Extract the (X, Y) coordinate from the center of the cell holding the provided text.  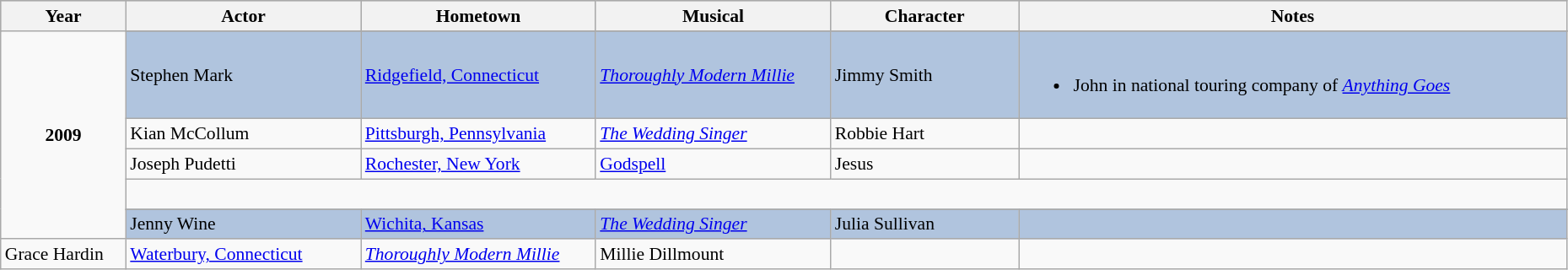
Rochester, New York (479, 165)
Notes (1293, 16)
Pittsburgh, Pennsylvania (479, 134)
Jenny Wine (243, 224)
Jesus (924, 165)
Millie Dillmount (714, 255)
2009 (64, 135)
John in national touring company of Anything Goes (1293, 75)
Godspell (714, 165)
Ridgefield, Connecticut (479, 75)
Actor (243, 16)
Jimmy Smith (924, 75)
Waterbury, Connecticut (243, 255)
Robbie Hart (924, 134)
Stephen Mark (243, 75)
Musical (714, 16)
Year (64, 16)
Grace Hardin (64, 255)
Wichita, Kansas (479, 224)
Joseph Pudetti (243, 165)
Hometown (479, 16)
Kian McCollum (243, 134)
Julia Sullivan (924, 224)
Character (924, 16)
